From the cell containing the given text, extract its center point as (X, Y) coordinate. 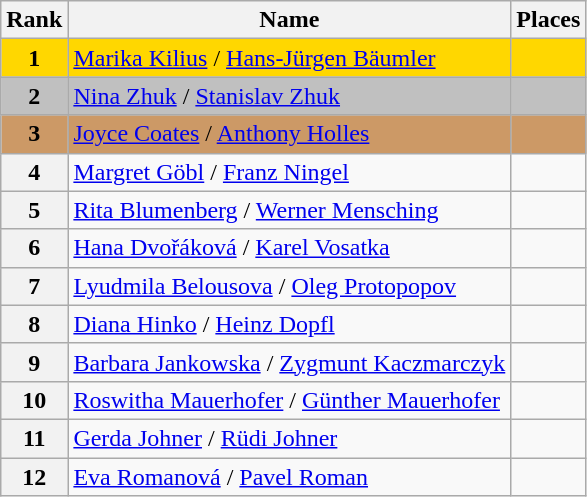
Eva Romanová / Pavel Roman (290, 477)
10 (34, 400)
11 (34, 438)
5 (34, 210)
Hana Dvořáková / Karel Vosatka (290, 248)
Name (290, 20)
Joyce Coates / Anthony Holles (290, 134)
Gerda Johner / Rüdi Johner (290, 438)
3 (34, 134)
Nina Zhuk / Stanislav Zhuk (290, 96)
Marika Kilius / Hans-Jürgen Bäumler (290, 58)
7 (34, 286)
2 (34, 96)
4 (34, 172)
Places (548, 20)
8 (34, 324)
1 (34, 58)
Margret Göbl / Franz Ningel (290, 172)
9 (34, 362)
Rank (34, 20)
6 (34, 248)
Barbara Jankowska / Zygmunt Kaczmarczyk (290, 362)
12 (34, 477)
Roswitha Mauerhofer / Günther Mauerhofer (290, 400)
Rita Blumenberg / Werner Mensching (290, 210)
Diana Hinko / Heinz Dopfl (290, 324)
Lyudmila Belousova / Oleg Protopopov (290, 286)
